Locate the cell with the specified text and output its [x, y] center coordinate. 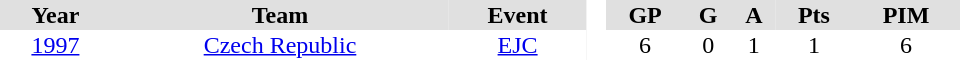
0 [708, 45]
A [754, 15]
Czech Republic [280, 45]
PIM [906, 15]
Pts [814, 15]
Event [518, 15]
Year [56, 15]
GP [646, 15]
Team [280, 15]
G [708, 15]
1997 [56, 45]
EJC [518, 45]
